Search for the cell housing the specified text and yield its [x, y] center coordinate. 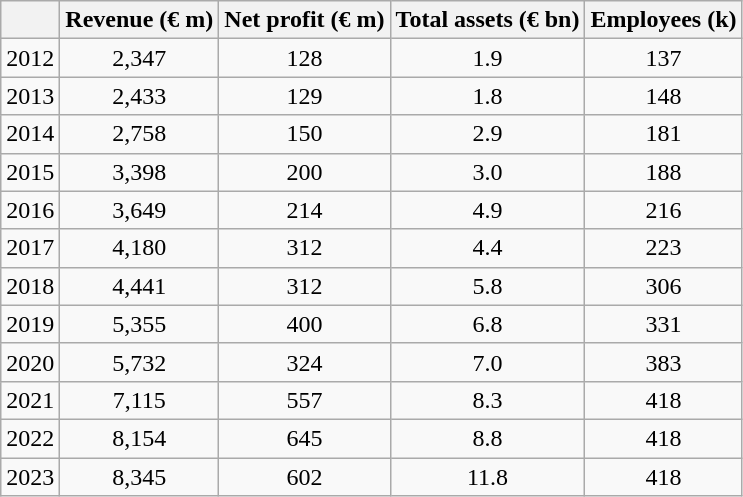
5,732 [140, 362]
2014 [30, 134]
7.0 [488, 362]
324 [304, 362]
2016 [30, 210]
3.0 [488, 172]
2023 [30, 477]
5,355 [140, 324]
2019 [30, 324]
8,154 [140, 438]
11.8 [488, 477]
645 [304, 438]
1.8 [488, 96]
602 [304, 477]
6.8 [488, 324]
2.9 [488, 134]
306 [664, 286]
Revenue (€ m) [140, 20]
2013 [30, 96]
128 [304, 58]
214 [304, 210]
2012 [30, 58]
188 [664, 172]
129 [304, 96]
148 [664, 96]
8,345 [140, 477]
Total assets (€ bn) [488, 20]
2,758 [140, 134]
2018 [30, 286]
2,347 [140, 58]
2,433 [140, 96]
3,649 [140, 210]
400 [304, 324]
4.4 [488, 248]
5.8 [488, 286]
2017 [30, 248]
331 [664, 324]
216 [664, 210]
Employees (k) [664, 20]
4,441 [140, 286]
8.3 [488, 400]
2015 [30, 172]
7,115 [140, 400]
181 [664, 134]
150 [304, 134]
200 [304, 172]
2021 [30, 400]
223 [664, 248]
3,398 [140, 172]
137 [664, 58]
557 [304, 400]
4,180 [140, 248]
2020 [30, 362]
Net profit (€ m) [304, 20]
383 [664, 362]
1.9 [488, 58]
4.9 [488, 210]
8.8 [488, 438]
2022 [30, 438]
